Locate the cell with the specified text and output its [x, y] center coordinate. 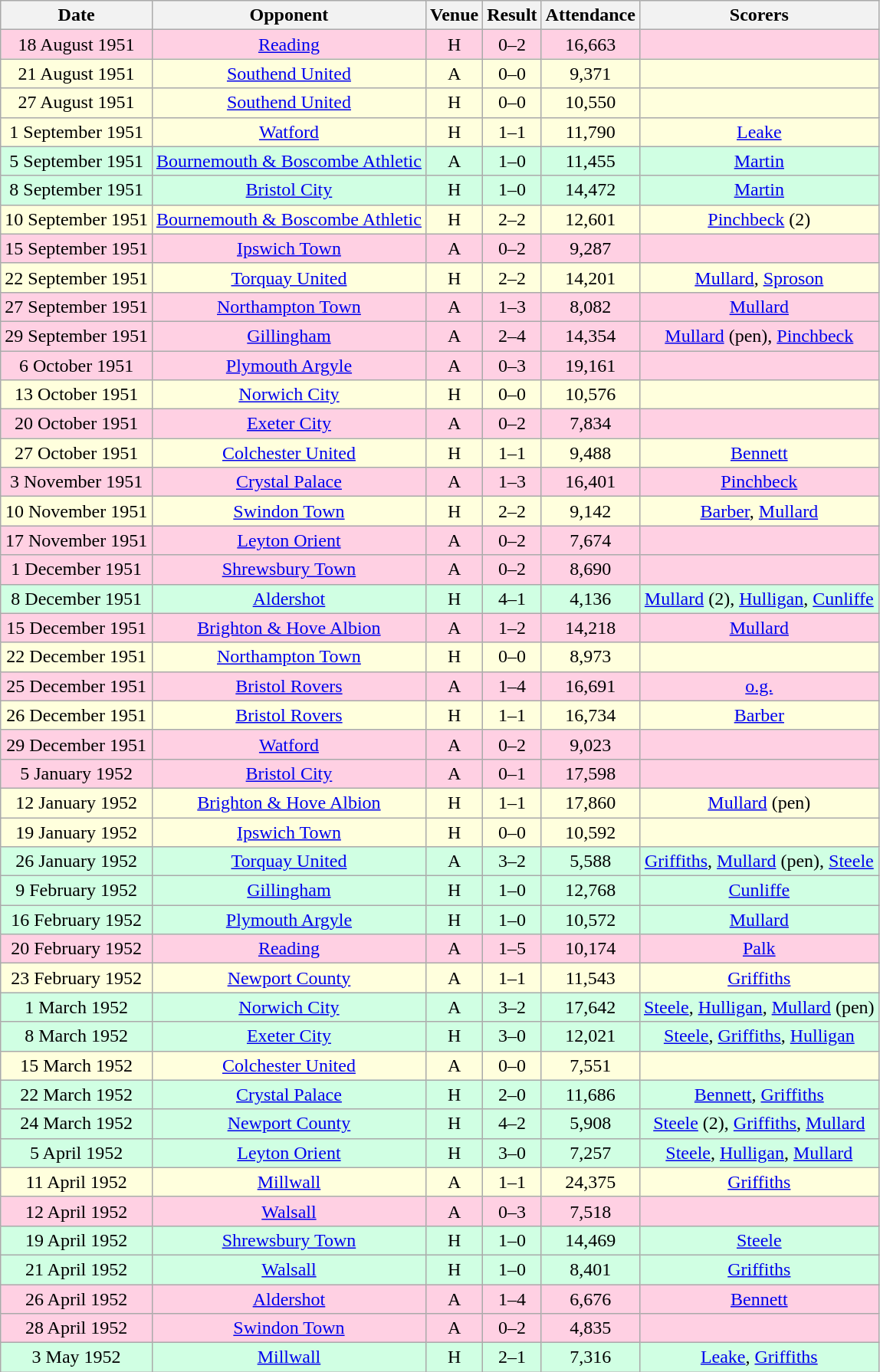
15 March 1952 [77, 1065]
20 February 1952 [77, 949]
9,488 [590, 453]
Mullard (2), Hulligan, Cunliffe [759, 599]
1 March 1952 [77, 1007]
1–2 [512, 628]
1 September 1951 [77, 132]
8,401 [590, 1269]
Steele, Griffiths, Hulligan [759, 1036]
16,401 [590, 482]
28 April 1952 [77, 1328]
8 September 1951 [77, 190]
10,576 [590, 395]
2–0 [512, 1095]
Leake [759, 132]
11,686 [590, 1095]
Barber, Mullard [759, 511]
8,690 [590, 569]
16,734 [590, 715]
29 September 1951 [77, 336]
7,518 [590, 1211]
26 January 1952 [77, 862]
Cunliffe [759, 891]
12,601 [590, 219]
17 November 1951 [77, 540]
5 September 1951 [77, 161]
12 April 1952 [77, 1211]
10 November 1951 [77, 511]
25 December 1951 [77, 686]
22 March 1952 [77, 1095]
17,598 [590, 773]
14,472 [590, 190]
11,455 [590, 161]
7,674 [590, 540]
27 October 1951 [77, 453]
0–1 [512, 773]
22 September 1951 [77, 277]
8,082 [590, 307]
5,588 [590, 862]
12,021 [590, 1036]
5 January 1952 [77, 773]
9,371 [590, 74]
1–5 [512, 949]
6,676 [590, 1299]
Steele, Hulligan, Mullard (pen) [759, 1007]
17,860 [590, 803]
Palk [759, 949]
24 March 1952 [77, 1124]
19 April 1952 [77, 1240]
29 December 1951 [77, 744]
19,161 [590, 366]
Bennett, Griffiths [759, 1095]
Griffiths, Mullard (pen), Steele [759, 862]
10,550 [590, 103]
Attendance [590, 15]
Pinchbeck [759, 482]
27 August 1951 [77, 103]
Steele (2), Griffiths, Mullard [759, 1124]
12 January 1952 [77, 803]
26 December 1951 [77, 715]
9 February 1952 [77, 891]
14,354 [590, 336]
7,551 [590, 1065]
9,142 [590, 511]
4–2 [512, 1124]
7,834 [590, 424]
8 December 1951 [77, 599]
6 October 1951 [77, 366]
Steele [759, 1240]
24,375 [590, 1182]
Venue [454, 15]
14,218 [590, 628]
20 October 1951 [77, 424]
8 March 1952 [77, 1036]
15 September 1951 [77, 248]
10 September 1951 [77, 219]
16,691 [590, 686]
2–4 [512, 336]
11,790 [590, 132]
11 April 1952 [77, 1182]
11,543 [590, 978]
21 April 1952 [77, 1269]
1 December 1951 [77, 569]
Scorers [759, 15]
9,287 [590, 248]
Mullard (pen), Pinchbeck [759, 336]
4–1 [512, 599]
3 November 1951 [77, 482]
19 January 1952 [77, 832]
7,257 [590, 1153]
5 April 1952 [77, 1153]
Barber [759, 715]
27 September 1951 [77, 307]
Leake, Griffiths [759, 1357]
2–1 [512, 1357]
Opponent [288, 15]
3 May 1952 [77, 1357]
16 February 1952 [77, 920]
o.g. [759, 686]
Date [77, 15]
Pinchbeck (2) [759, 219]
4,835 [590, 1328]
Mullard (pen) [759, 803]
12,768 [590, 891]
4,136 [590, 599]
23 February 1952 [77, 978]
22 December 1951 [77, 657]
14,201 [590, 277]
17,642 [590, 1007]
Steele, Hulligan, Mullard [759, 1153]
7,316 [590, 1357]
26 April 1952 [77, 1299]
Result [512, 15]
Mullard, Sproson [759, 277]
13 October 1951 [77, 395]
16,663 [590, 44]
15 December 1951 [77, 628]
21 August 1951 [77, 74]
10,572 [590, 920]
8,973 [590, 657]
14,469 [590, 1240]
5,908 [590, 1124]
10,592 [590, 832]
10,174 [590, 949]
9,023 [590, 744]
18 August 1951 [77, 44]
